Return [X, Y] of the center of cell containing provided text 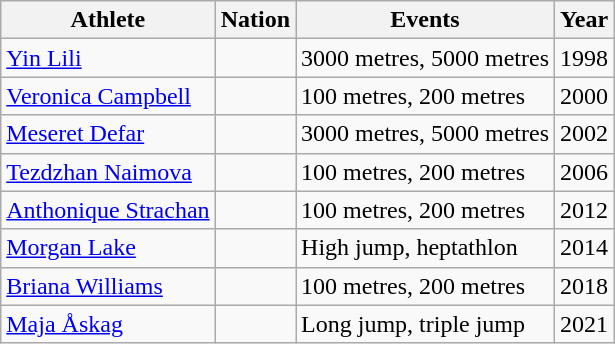
2014 [584, 248]
Maja Åskag [108, 324]
Long jump, triple jump [426, 324]
2018 [584, 286]
Briana Williams [108, 286]
Athlete [108, 20]
Yin Lili [108, 58]
Tezdzhan Naimova [108, 172]
2021 [584, 324]
Year [584, 20]
Events [426, 20]
Veronica Campbell [108, 96]
Morgan Lake [108, 248]
2000 [584, 96]
Meseret Defar [108, 134]
2002 [584, 134]
1998 [584, 58]
2012 [584, 210]
High jump, heptathlon [426, 248]
Anthonique Strachan [108, 210]
Nation [255, 20]
2006 [584, 172]
